Return the [X, Y] coordinate for the center point of the cell that contains the specified text.  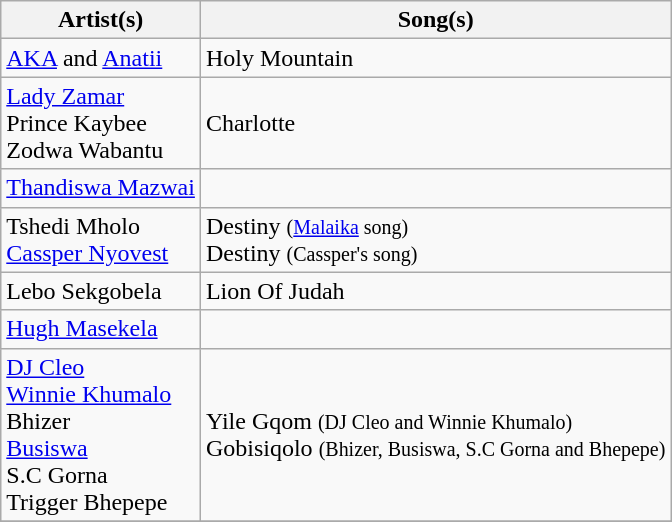
AKA and Anatii [101, 58]
Destiny (Malaika song)Destiny (Cassper's song) [436, 240]
Lion Of Judah [436, 291]
Lady ZamarPrince KaybeeZodwa Wabantu [101, 123]
Artist(s) [101, 20]
Holy Mountain [436, 58]
Yile Gqom (DJ Cleo and Winnie Khumalo)Gobisiqolo (Bhizer, Busiswa, S.C Gorna and Bhepepe) [436, 434]
DJ CleoWinnie KhumaloBhizerBusiswaS.C GornaTrigger Bhepepe [101, 434]
Hugh Masekela [101, 329]
Thandiswa Mazwai [101, 188]
Lebo Sekgobela [101, 291]
Tshedi MholoCassper Nyovest [101, 240]
Charlotte [436, 123]
Song(s) [436, 20]
